Extract the [x, y] coordinate from the center of the cell holding the provided text.  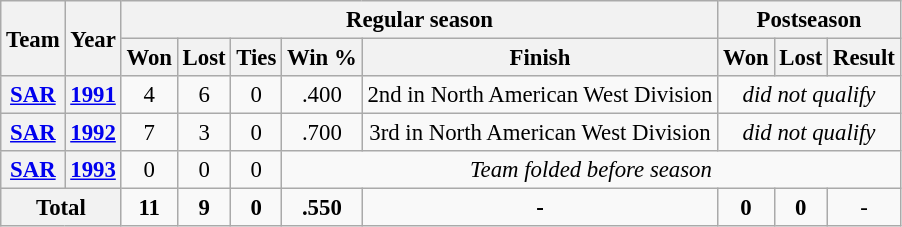
1993 [93, 170]
Year [93, 38]
Ties [256, 58]
Team folded before season [592, 170]
9 [204, 208]
4 [149, 95]
Finish [540, 58]
Result [864, 58]
Postseason [809, 20]
3rd in North American West Division [540, 133]
1992 [93, 133]
2nd in North American West Division [540, 95]
1991 [93, 95]
11 [149, 208]
.700 [322, 133]
3 [204, 133]
Regular season [420, 20]
Team [33, 38]
.400 [322, 95]
Total [61, 208]
7 [149, 133]
6 [204, 95]
.550 [322, 208]
Win % [322, 58]
